Return the (X, Y) coordinate for the center point of the cell that contains the specified text.  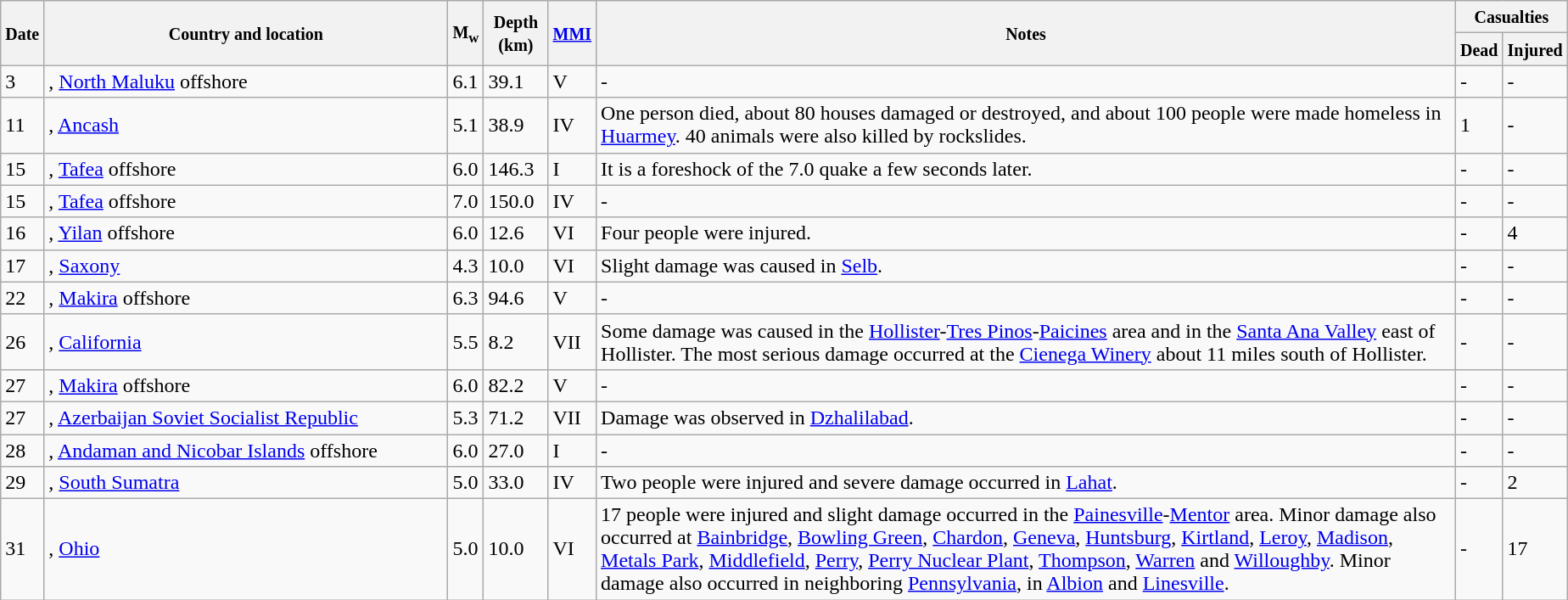
2 (1535, 483)
82.2 (516, 385)
Four people were injured. (1027, 233)
, Yilan offshore (246, 233)
Notes (1027, 33)
5.5 (466, 341)
Injured (1535, 49)
146.3 (516, 169)
39.1 (516, 81)
MMI (572, 33)
3 (22, 81)
, South Sumatra (246, 483)
5.1 (466, 126)
, Azerbaijan Soviet Socialist Republic (246, 418)
33.0 (516, 483)
7.0 (466, 201)
Mw (466, 33)
31 (22, 550)
29 (22, 483)
4.3 (466, 266)
27.0 (516, 451)
, Saxony (246, 266)
71.2 (516, 418)
Dead (1479, 49)
38.9 (516, 126)
Country and location (246, 33)
Two people were injured and severe damage occurred in Lahat. (1027, 483)
150.0 (516, 201)
Slight damage was caused in Selb. (1027, 266)
8.2 (516, 341)
, California (246, 341)
Casualties (1511, 17)
16 (22, 233)
12.6 (516, 233)
Date (22, 33)
11 (22, 126)
94.6 (516, 298)
, Andaman and Nicobar Islands offshore (246, 451)
4 (1535, 233)
26 (22, 341)
6.1 (466, 81)
, Ohio (246, 550)
, North Maluku offshore (246, 81)
28 (22, 451)
, Ancash (246, 126)
1 (1479, 126)
5.3 (466, 418)
One person died, about 80 houses damaged or destroyed, and about 100 people were made homeless in Huarmey. 40 animals were also killed by rockslides. (1027, 126)
6.3 (466, 298)
Damage was observed in Dzhalilabad. (1027, 418)
Depth (km) (516, 33)
It is a foreshock of the 7.0 quake a few seconds later. (1027, 169)
22 (22, 298)
